Detect which cell encompasses the target text, then output its [X, Y] center coordinate. 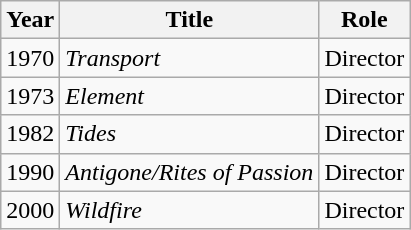
Transport [190, 58]
Antigone/Rites of Passion [190, 172]
Tides [190, 134]
Wildfire [190, 210]
Element [190, 96]
1982 [30, 134]
1990 [30, 172]
Title [190, 20]
Role [364, 20]
2000 [30, 210]
Year [30, 20]
1973 [30, 96]
1970 [30, 58]
